Capture the cell that displays the provided text and extract its (x, y) central coordinate. 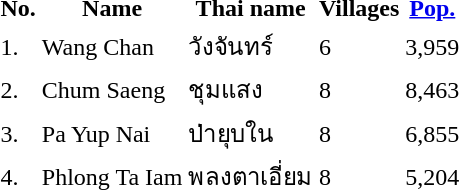
Pa Yup Nai (112, 133)
Wang Chan (112, 46)
ป่ายุบใน (251, 133)
Chum Saeng (112, 90)
6 (358, 46)
วังจันทร์ (251, 46)
ชุมแสง (251, 90)
